Search for the cell housing the specified text and yield its (x, y) center coordinate. 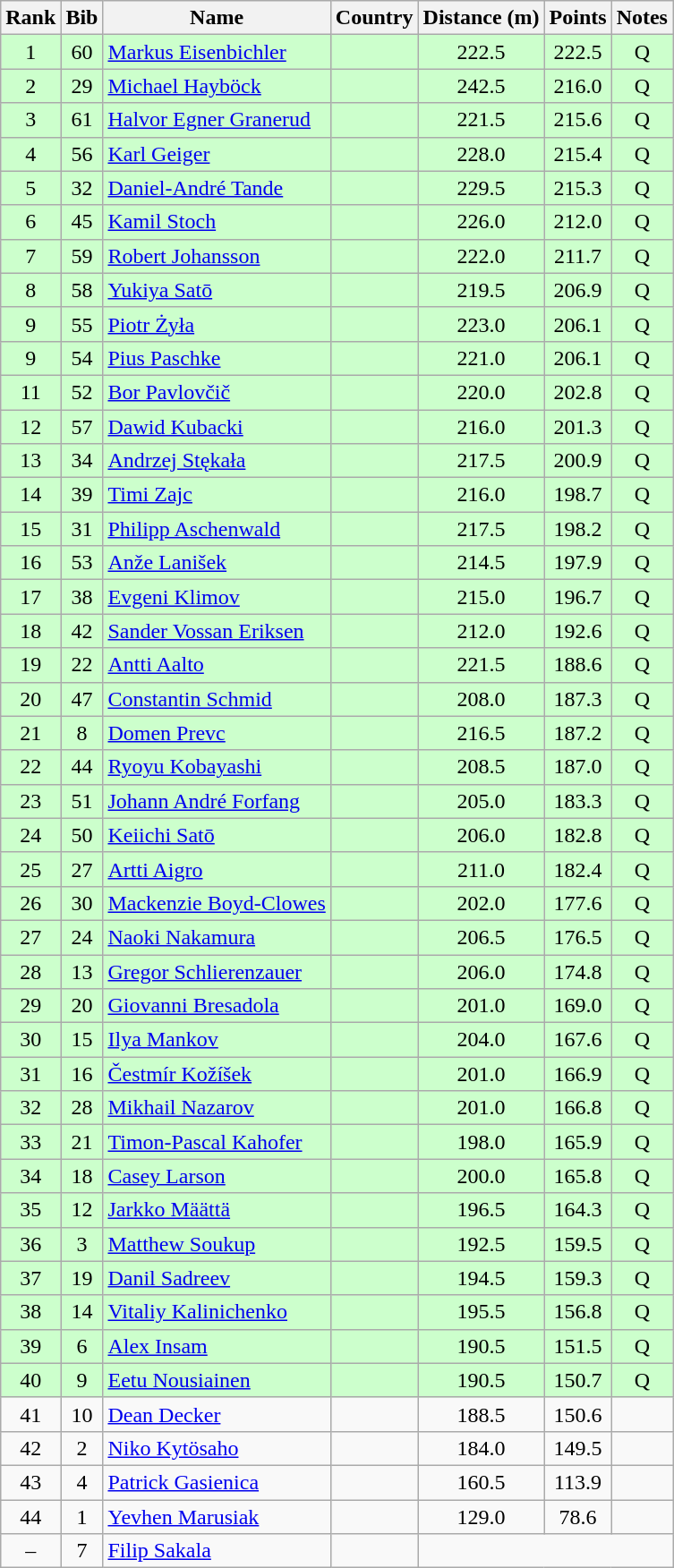
205.0 (482, 801)
Robert Johansson (217, 256)
Bor Pavlovčič (217, 392)
43 (30, 1482)
Casey Larson (217, 1176)
Timi Zajc (217, 495)
Eetu Nousiainen (217, 1380)
Notes (642, 18)
47 (82, 699)
215.4 (578, 154)
Alex Insam (217, 1346)
216.5 (482, 733)
Ryoyu Kobayashi (217, 767)
Kamil Stoch (217, 222)
Anže Lanišek (217, 563)
150.6 (578, 1414)
188.6 (578, 665)
226.0 (482, 222)
200.0 (482, 1176)
Timon-Pascal Kahofer (217, 1142)
164.3 (578, 1210)
Danil Sadreev (217, 1278)
222.0 (482, 256)
Domen Prevc (217, 733)
166.9 (578, 1074)
Yukiya Satō (217, 290)
177.6 (578, 903)
Andrzej Stękała (217, 461)
182.4 (578, 869)
160.5 (482, 1482)
165.8 (578, 1176)
Distance (m) (482, 18)
40 (30, 1380)
Sander Vossan Eriksen (217, 631)
26 (30, 903)
Antti Aalto (217, 665)
Mikhail Nazarov (217, 1108)
194.5 (482, 1278)
215.6 (578, 120)
206.9 (578, 290)
35 (30, 1210)
129.0 (482, 1517)
Pius Paschke (217, 358)
192.6 (578, 631)
Daniel-André Tande (217, 188)
182.8 (578, 835)
219.5 (482, 290)
41 (30, 1414)
Matthew Soukup (217, 1244)
187.2 (578, 733)
Points (578, 18)
149.5 (578, 1448)
Evgeni Klimov (217, 597)
60 (82, 52)
159.3 (578, 1278)
220.0 (482, 392)
184.0 (482, 1448)
215.3 (578, 188)
Name (217, 18)
211.7 (578, 256)
53 (82, 563)
52 (82, 392)
Jarkko Määttä (217, 1210)
61 (82, 120)
11 (30, 392)
198.2 (578, 529)
208.5 (482, 767)
Dawid Kubacki (217, 427)
198.0 (482, 1142)
214.5 (482, 563)
183.3 (578, 801)
167.6 (578, 1040)
151.5 (578, 1346)
Karl Geiger (217, 154)
– (30, 1551)
Gregor Schlierenzauer (217, 971)
174.8 (578, 971)
202.0 (482, 903)
Giovanni Bresadola (217, 1006)
Rank (30, 18)
Markus Eisenbichler (217, 52)
165.9 (578, 1142)
54 (82, 358)
196.7 (578, 597)
Niko Kytösaho (217, 1448)
159.5 (578, 1244)
Piotr Żyła (217, 324)
23 (30, 801)
196.5 (482, 1210)
Country (374, 18)
57 (82, 427)
242.5 (482, 86)
Naoki Nakamura (217, 937)
188.5 (482, 1414)
206.5 (482, 937)
58 (82, 290)
Mackenzie Boyd-Clowes (217, 903)
187.3 (578, 699)
Ilya Mankov (217, 1040)
215.0 (482, 597)
195.5 (482, 1312)
Čestmír Kožíšek (217, 1074)
202.8 (578, 392)
197.9 (578, 563)
208.0 (482, 699)
Keiichi Satō (217, 835)
Vitaliy Kalinichenko (217, 1312)
200.9 (578, 461)
187.0 (578, 767)
Filip Sakala (217, 1551)
Philipp Aschenwald (217, 529)
37 (30, 1278)
Johann André Forfang (217, 801)
169.0 (578, 1006)
229.5 (482, 188)
59 (82, 256)
156.8 (578, 1312)
10 (82, 1414)
Artti Aigro (217, 869)
223.0 (482, 324)
50 (82, 835)
198.7 (578, 495)
33 (30, 1142)
201.3 (578, 427)
166.8 (578, 1108)
211.0 (482, 869)
55 (82, 324)
78.6 (578, 1517)
228.0 (482, 154)
36 (30, 1244)
176.5 (578, 937)
17 (30, 597)
Yevhen Marusiak (217, 1517)
5 (30, 188)
Michael Hayböck (217, 86)
Halvor Egner Granerud (217, 120)
Constantin Schmid (217, 699)
204.0 (482, 1040)
Dean Decker (217, 1414)
51 (82, 801)
45 (82, 222)
25 (30, 869)
Patrick Gasienica (217, 1482)
113.9 (578, 1482)
150.7 (578, 1380)
Bib (82, 18)
56 (82, 154)
221.0 (482, 358)
192.5 (482, 1244)
